Output the [x, y] coordinate of the center of the cell containing the given text.  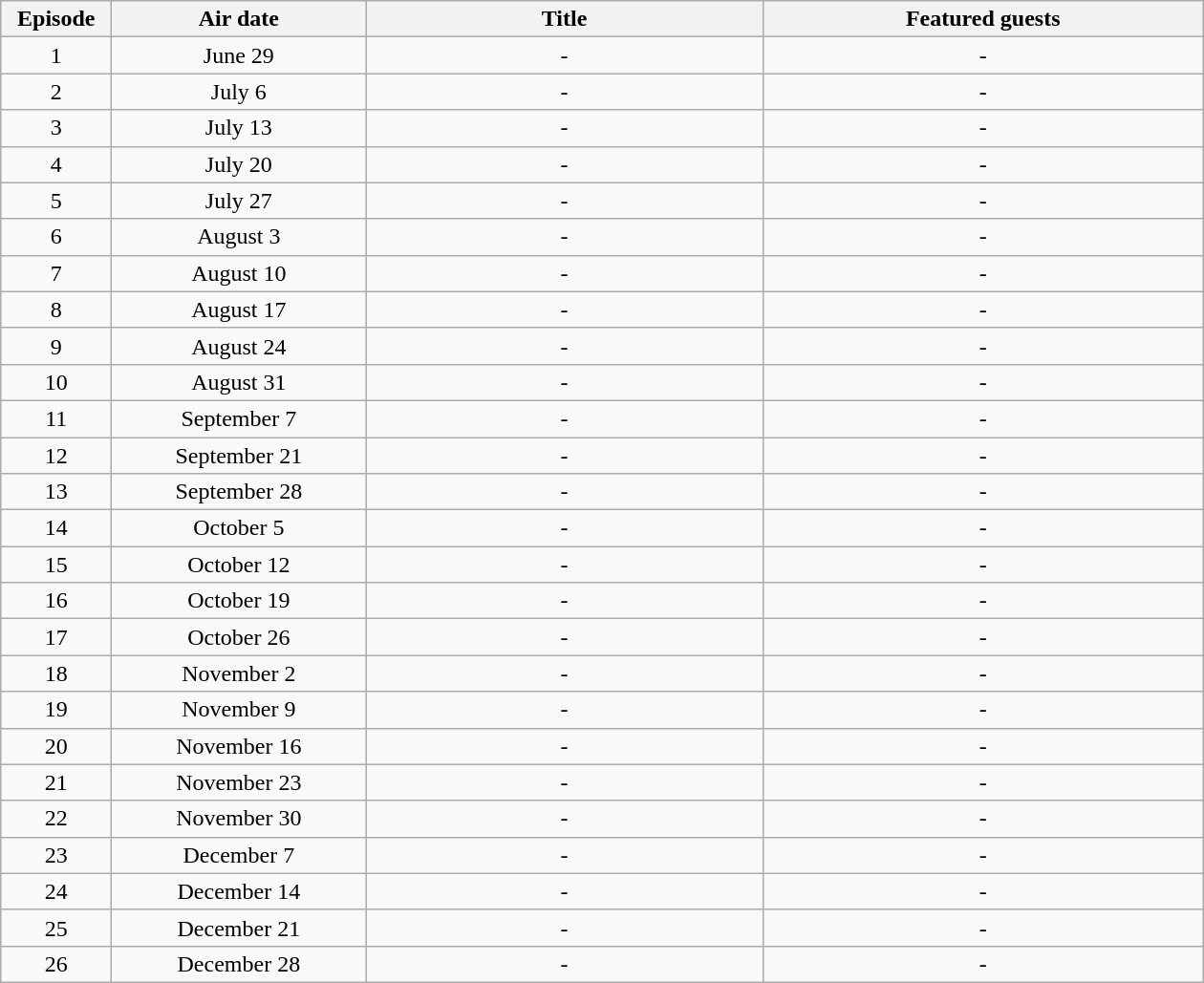
September 21 [239, 456]
December 21 [239, 928]
22 [56, 819]
July 6 [239, 92]
June 29 [239, 55]
2 [56, 92]
3 [56, 128]
August 31 [239, 382]
July 20 [239, 164]
November 30 [239, 819]
25 [56, 928]
November 2 [239, 673]
October 5 [239, 528]
9 [56, 346]
7 [56, 273]
October 26 [239, 637]
26 [56, 964]
21 [56, 782]
4 [56, 164]
August 3 [239, 237]
10 [56, 382]
December 14 [239, 891]
18 [56, 673]
Episode [56, 19]
12 [56, 456]
14 [56, 528]
July 27 [239, 201]
15 [56, 565]
December 28 [239, 964]
11 [56, 418]
September 28 [239, 492]
November 9 [239, 710]
July 13 [239, 128]
20 [56, 746]
1 [56, 55]
5 [56, 201]
Title [564, 19]
6 [56, 237]
13 [56, 492]
23 [56, 855]
August 17 [239, 310]
8 [56, 310]
August 24 [239, 346]
24 [56, 891]
November 23 [239, 782]
Air date [239, 19]
December 7 [239, 855]
16 [56, 601]
September 7 [239, 418]
17 [56, 637]
November 16 [239, 746]
October 19 [239, 601]
Featured guests [982, 19]
August 10 [239, 273]
19 [56, 710]
October 12 [239, 565]
